Extract the [x, y] coordinate from the center of the cell holding the provided text.  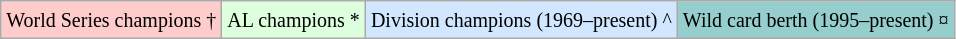
World Series champions † [112, 20]
Wild card berth (1995–present) ¤ [816, 20]
Division champions (1969–present) ^ [521, 20]
AL champions * [294, 20]
